Capture the cell that displays the provided text and extract its [x, y] central coordinate. 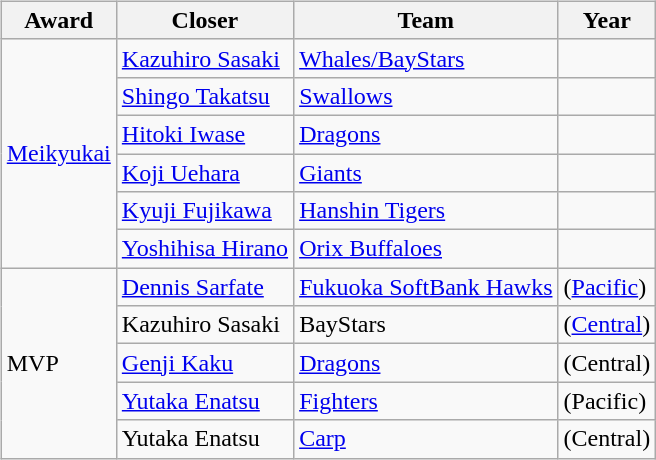
Carp [426, 439]
Dennis Sarfate [204, 287]
Award [58, 20]
Meikyukai [58, 153]
Team [426, 20]
Fighters [426, 401]
Fukuoka SoftBank Hawks [426, 287]
Closer [204, 20]
Yoshihisa Hirano [204, 249]
BayStars [426, 325]
Swallows [426, 96]
Genji Kaku [204, 363]
Whales/BayStars [426, 58]
MVP [58, 363]
Hitoki Iwase [204, 134]
Hanshin Tigers [426, 211]
Kyuji Fujikawa [204, 211]
Shingo Takatsu [204, 96]
Orix Buffaloes [426, 249]
Koji Uehara [204, 173]
Giants [426, 173]
Year [607, 20]
